Provide the [x, y] coordinate of the cell's center where the given text is located.  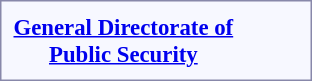
General Directorate ofPublic Security [124, 40]
